Extract the (x, y) coordinate from the center of the cell holding the provided text.  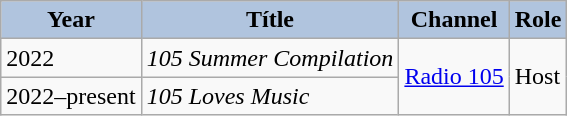
2022 (71, 58)
105 Loves Music (270, 96)
2022–present (71, 96)
Host (538, 77)
Títle (270, 20)
Year (71, 20)
Role (538, 20)
Channel (454, 20)
105 Summer Compilation (270, 58)
Radio 105 (454, 77)
